For the text-containing cell, return its midpoint in (X, Y) coordinate format. 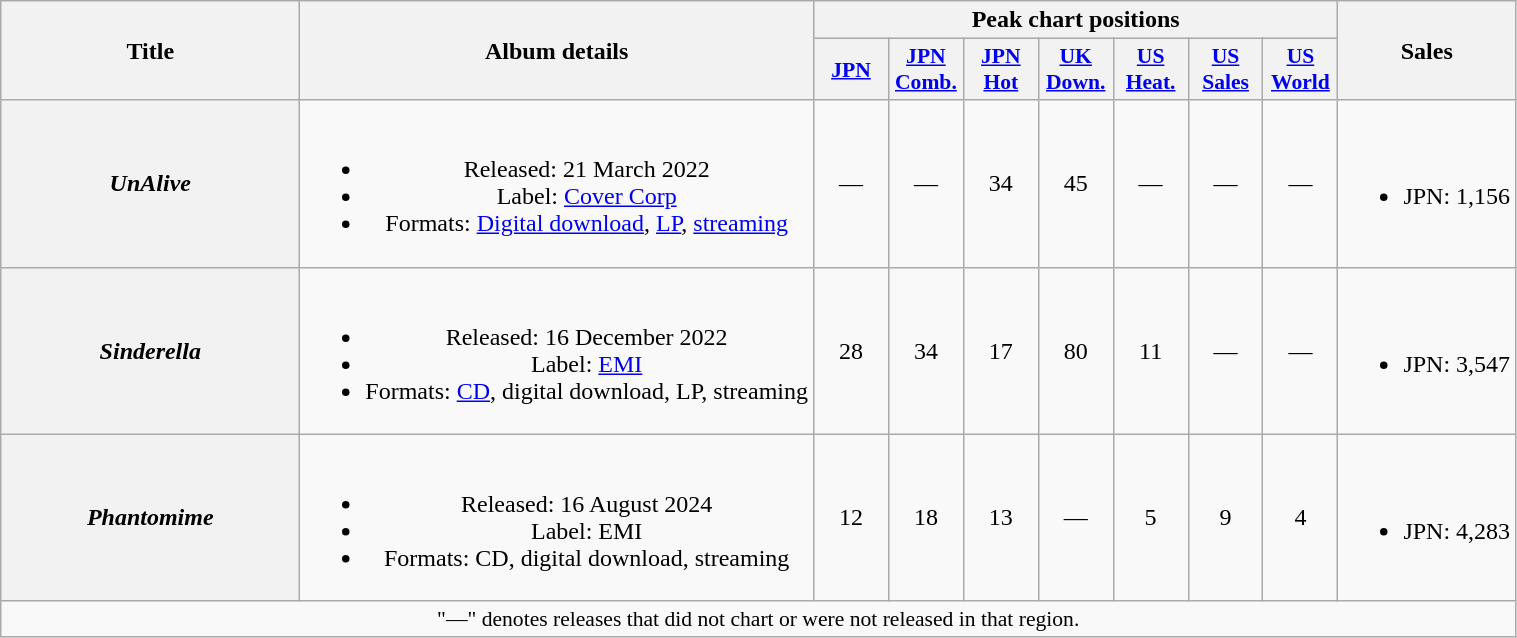
18 (926, 518)
5 (1150, 518)
UKDown. (1076, 70)
JPNHot (1000, 70)
4 (1300, 518)
Phantomime (150, 518)
45 (1076, 184)
13 (1000, 518)
12 (852, 518)
Released: 16 December 2022Label: EMIFormats: CD, digital download, LP, streaming (557, 350)
80 (1076, 350)
USHeat. (1150, 70)
USWorld (1300, 70)
JPN: 3,547 (1427, 350)
JPN: 1,156 (1427, 184)
JPN (852, 70)
9 (1226, 518)
28 (852, 350)
Released: 21 March 2022Label: Cover CorpFormats: Digital download, LP, streaming (557, 184)
Title (150, 50)
Sales (1427, 50)
Sinderella (150, 350)
Album details (557, 50)
Peak chart positions (1076, 20)
"—" denotes releases that did not chart or were not released in that region. (758, 619)
17 (1000, 350)
USSales (1226, 70)
11 (1150, 350)
JPN: 4,283 (1427, 518)
Released: 16 August 2024Label: EMIFormats: CD, digital download, streaming (557, 518)
JPNComb. (926, 70)
UnAlive (150, 184)
